For the text-containing cell, return its midpoint in [x, y] coordinate format. 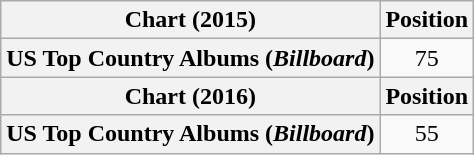
55 [427, 134]
Chart (2016) [190, 96]
75 [427, 58]
Chart (2015) [190, 20]
